Search for the cell housing the specified text and yield its [x, y] center coordinate. 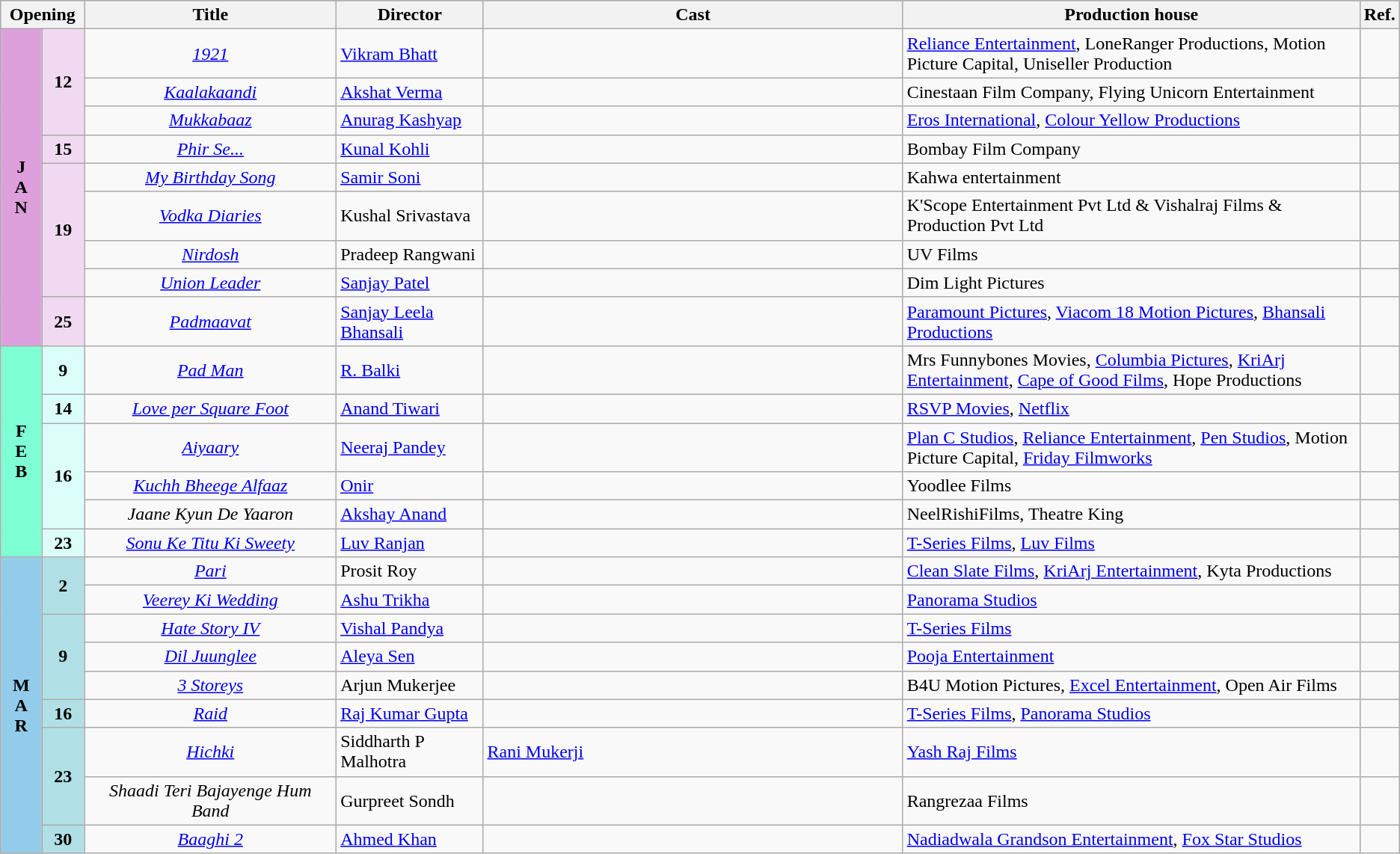
Eros International, Colour Yellow Productions [1131, 120]
K'Scope Entertainment Pvt Ltd & Vishalraj Films & Production Pvt Ltd [1131, 215]
Sanjay Leela Bhansali [410, 322]
Kunal Kohli [410, 149]
RSVP Movies, Netflix [1131, 408]
T-Series Films, Panorama Studios [1131, 713]
Raid [211, 713]
Reliance Entertainment, LoneRanger Productions, Motion Picture Capital, Uniseller Production [1131, 54]
Production house [1131, 15]
Bombay Film Company [1131, 149]
Clean Slate Films, KriArj Entertainment, Kyta Productions [1131, 571]
UV Films [1131, 254]
Paramount Pictures, Viacom 18 Motion Pictures, Bhansali Productions [1131, 322]
My Birthday Song [211, 177]
Jaane Kyun De Yaaron [211, 514]
15 [63, 149]
Love per Square Foot [211, 408]
Aiyaary [211, 447]
Nirdosh [211, 254]
Hichki [211, 752]
19 [63, 230]
Dil Juunglee [211, 657]
T-Series Films, Luv Films [1131, 543]
Kushal Srivastava [410, 215]
Veerey Ki Wedding [211, 600]
Yoodlee Films [1131, 486]
Kaalakaandi [211, 92]
Sonu Ke Titu Ki Sweety [211, 543]
Phir Se... [211, 149]
Ref. [1379, 15]
Padmaavat [211, 322]
NeelRishiFilms, Theatre King [1131, 514]
Mukkabaaz [211, 120]
Union Leader [211, 283]
R. Balki [410, 369]
2 [63, 586]
Nadiadwala Grandson Entertainment, Fox Star Studios [1131, 839]
T-Series Films [1131, 628]
Pradeep Rangwani [410, 254]
Siddharth P Malhotra [410, 752]
Samir Soni [410, 177]
Rangrezaa Films [1131, 800]
Sanjay Patel [410, 283]
Pad Man [211, 369]
Anurag Kashyap [410, 120]
25 [63, 322]
Arjun Mukerjee [410, 685]
Mrs Funnybones Movies, Columbia Pictures, KriArj Entertainment, Cape of Good Films, Hope Productions [1131, 369]
Akshat Verma [410, 92]
Anand Tiwari [410, 408]
Vodka Diaries [211, 215]
Hate Story IV [211, 628]
JAN [21, 188]
Ashu Trikha [410, 600]
Plan C Studios, Reliance Entertainment, Pen Studios, Motion Picture Capital, Friday Filmworks [1131, 447]
Vishal Pandya [410, 628]
Onir [410, 486]
Neeraj Pandey [410, 447]
Aleya Sen [410, 657]
Shaadi Teri Bajayenge Hum Band [211, 800]
Pooja Entertainment [1131, 657]
Director [410, 15]
12 [63, 82]
Opening [43, 15]
Yash Raj Films [1131, 752]
3 Storeys [211, 685]
30 [63, 839]
Kahwa entertainment [1131, 177]
Rani Mukerji [693, 752]
Ahmed Khan [410, 839]
Baaghi 2 [211, 839]
Prosit Roy [410, 571]
FEB [21, 451]
14 [63, 408]
Cast [693, 15]
Kuchh Bheege Alfaaz [211, 486]
Luv Ranjan [410, 543]
Gurpreet Sondh [410, 800]
Akshay Anand [410, 514]
B4U Motion Pictures, Excel Entertainment, Open Air Films [1131, 685]
MAR [21, 706]
Pari [211, 571]
Cinestaan Film Company, Flying Unicorn Entertainment [1131, 92]
Raj Kumar Gupta [410, 713]
1921 [211, 54]
Title [211, 15]
Dim Light Pictures [1131, 283]
Vikram Bhatt [410, 54]
Panorama Studios [1131, 600]
